Determine the (x, y) coordinate at the center of the cell enclosing the given text.  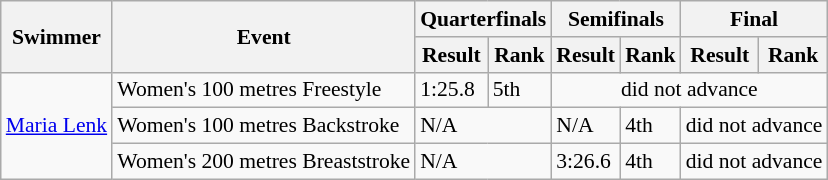
Quarterfinals (483, 19)
Final (754, 19)
Women's 200 metres Breaststroke (264, 162)
5th (520, 90)
Semifinals (616, 19)
Swimmer (56, 36)
Event (264, 36)
1:25.8 (451, 90)
Women's 100 metres Freestyle (264, 90)
Women's 100 metres Backstroke (264, 126)
3:26.6 (586, 162)
Maria Lenk (56, 126)
